Search for the cell housing the specified text and yield its (X, Y) center coordinate. 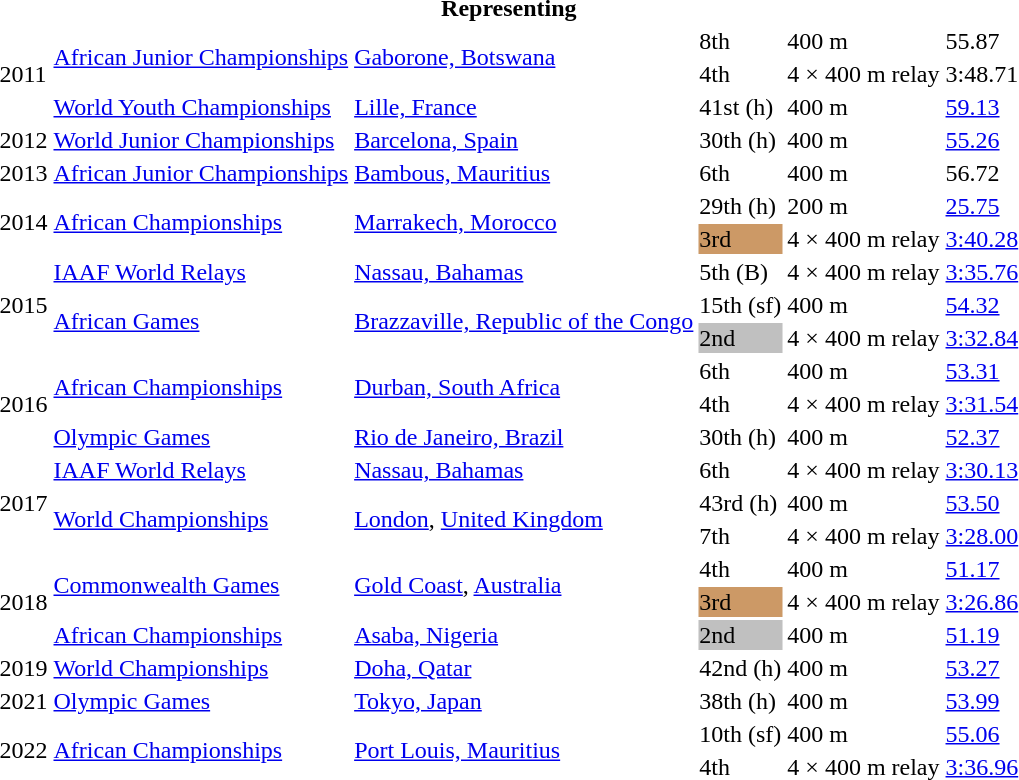
Asaba, Nigeria (524, 635)
42nd (h) (740, 668)
London, United Kingdom (524, 520)
Commonwealth Games (201, 586)
Bambous, Mauritius (524, 173)
10th (sf) (740, 734)
Marrakech, Morocco (524, 222)
Brazzaville, Republic of the Congo (524, 322)
Rio de Janeiro, Brazil (524, 437)
7th (740, 536)
8th (740, 41)
38th (h) (740, 701)
Gaborone, Botswana (524, 58)
Barcelona, Spain (524, 140)
Doha, Qatar (524, 668)
15th (sf) (740, 305)
World Junior Championships (201, 140)
Tokyo, Japan (524, 701)
41st (h) (740, 107)
200 m (864, 206)
Durban, South Africa (524, 388)
African Games (201, 322)
World Youth Championships (201, 107)
43rd (h) (740, 503)
29th (h) (740, 206)
Gold Coast, Australia (524, 586)
5th (B) (740, 272)
Lille, France (524, 107)
